Output the (X, Y) coordinate of the center of the cell containing the given text.  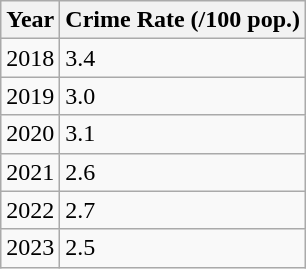
Crime Rate (/100 pop.) (183, 20)
2018 (30, 58)
2023 (30, 248)
3.0 (183, 96)
2.5 (183, 248)
2.6 (183, 172)
2.7 (183, 210)
2021 (30, 172)
3.1 (183, 134)
3.4 (183, 58)
2019 (30, 96)
2022 (30, 210)
Year (30, 20)
2020 (30, 134)
